Identify which cell holds the provided text, then report its (X, Y) central coordinate. 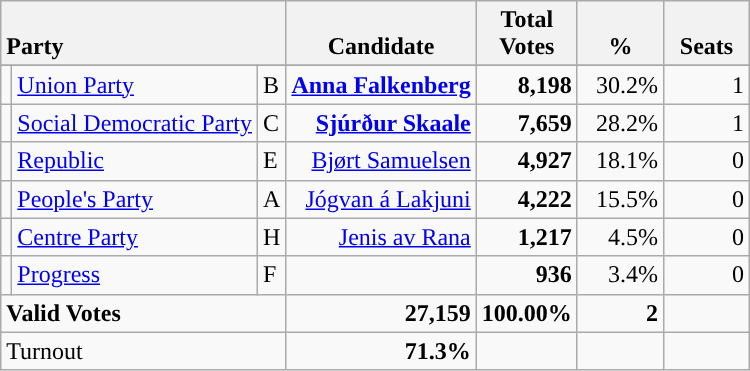
% (620, 34)
Jenis av Rana (381, 237)
1,217 (526, 237)
Candidate (381, 34)
Republic (135, 161)
E (271, 161)
Party (144, 34)
15.5% (620, 199)
27,159 (381, 313)
28.2% (620, 123)
71.3% (381, 351)
7,659 (526, 123)
4,927 (526, 161)
936 (526, 275)
Jógvan á Lakjuni (381, 199)
30.2% (620, 85)
Union Party (135, 85)
H (271, 237)
Anna Falkenberg (381, 85)
2 (620, 313)
People's Party (135, 199)
Social Democratic Party (135, 123)
A (271, 199)
8,198 (526, 85)
18.1% (620, 161)
Turnout (144, 351)
B (271, 85)
Valid Votes (144, 313)
4.5% (620, 237)
100.00% (526, 313)
Seats (706, 34)
3.4% (620, 275)
F (271, 275)
Progress (135, 275)
Bjørt Samuelsen (381, 161)
C (271, 123)
Centre Party (135, 237)
Sjúrður Skaale (381, 123)
TotalVotes (526, 34)
4,222 (526, 199)
